From the cell containing the given text, extract its center point as (X, Y) coordinate. 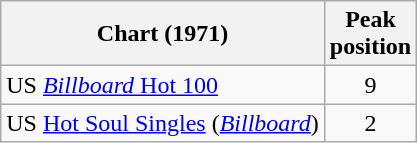
US Hot Soul Singles (Billboard) (163, 123)
US Billboard Hot 100 (163, 85)
9 (370, 85)
Peakposition (370, 34)
Chart (1971) (163, 34)
2 (370, 123)
